Locate the cell with the specified text and output its (x, y) center coordinate. 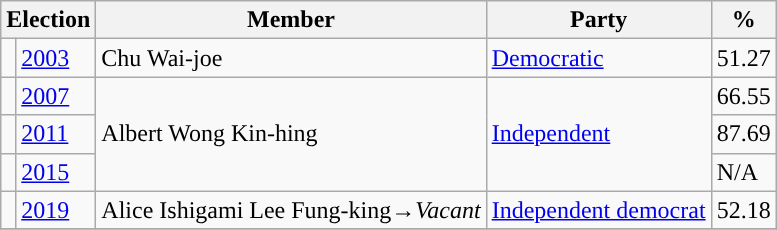
Independent democrat (598, 210)
2015 (56, 172)
2019 (56, 210)
Party (598, 20)
Albert Wong Kin-hing (291, 134)
66.55 (744, 96)
87.69 (744, 134)
52.18 (744, 210)
Member (291, 20)
2007 (56, 96)
Chu Wai-joe (291, 58)
N/A (744, 172)
Election (48, 20)
% (744, 20)
Democratic (598, 58)
2003 (56, 58)
Alice Ishigami Lee Fung-king→Vacant (291, 210)
51.27 (744, 58)
2011 (56, 134)
Independent (598, 134)
